From the cell containing the given text, extract its center point as [X, Y] coordinate. 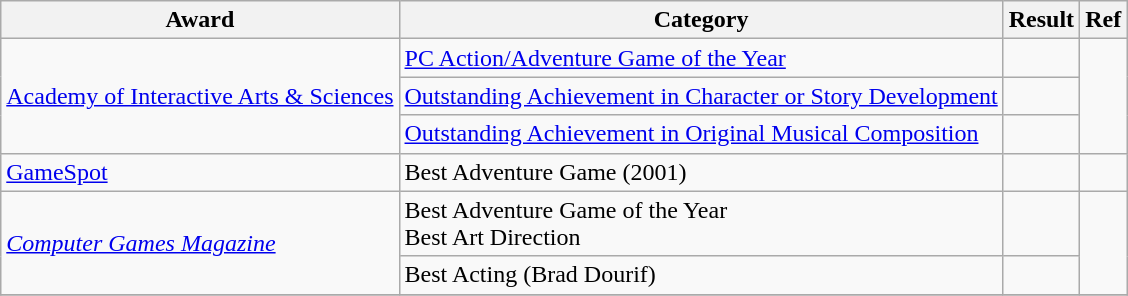
Outstanding Achievement in Character or Story Development [701, 96]
Award [200, 20]
Best Adventure Game (2001) [701, 172]
PC Action/Adventure Game of the Year [701, 58]
Best Acting (Brad Dourif) [701, 275]
Category [701, 20]
Result [1041, 20]
Ref [1104, 20]
GameSpot [200, 172]
Outstanding Achievement in Original Musical Composition [701, 134]
Computer Games Magazine [200, 242]
Academy of Interactive Arts & Sciences [200, 96]
Best Adventure Game of the YearBest Art Direction [701, 224]
